Return [x, y] of the center of cell containing provided text 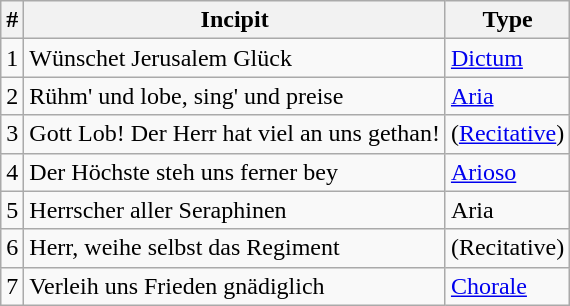
2 [12, 96]
Gott Lob! Der Herr hat viel an uns gethan! [235, 134]
Wünschet Jerusalem Glück [235, 58]
7 [12, 286]
5 [12, 210]
Herrscher aller Seraphinen [235, 210]
Chorale [507, 286]
Herr, weihe selbst das Regiment [235, 248]
Rühm' und lobe, sing' und preise [235, 96]
Incipit [235, 20]
Dictum [507, 58]
# [12, 20]
6 [12, 248]
3 [12, 134]
Der Höchste steh uns ferner bey [235, 172]
Arioso [507, 172]
Verleih uns Frieden gnädiglich [235, 286]
Type [507, 20]
4 [12, 172]
1 [12, 58]
